Locate the cell with the specified text and output its [X, Y] center coordinate. 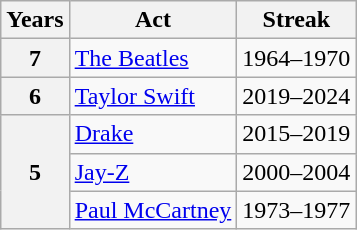
2000–2004 [296, 172]
1964–1970 [296, 58]
Jay-Z [153, 172]
1973–1977 [296, 210]
Paul McCartney [153, 210]
Taylor Swift [153, 96]
Act [153, 20]
Streak [296, 20]
Years [35, 20]
7 [35, 58]
2019–2024 [296, 96]
2015–2019 [296, 134]
5 [35, 172]
6 [35, 96]
The Beatles [153, 58]
Drake [153, 134]
